Find where the given text appears and provide that cell's center as [X, Y] coordinate. 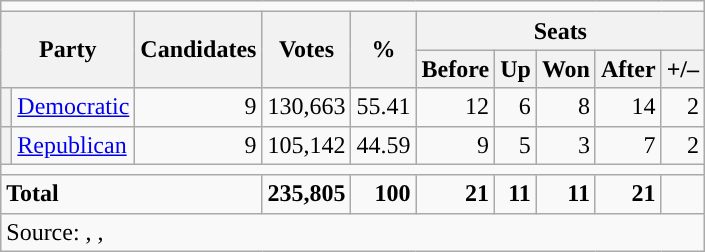
44.59 [384, 145]
235,805 [306, 194]
Total [132, 194]
Party [68, 50]
+/– [682, 69]
100 [384, 194]
105,142 [306, 145]
% [384, 50]
6 [516, 107]
Candidates [198, 50]
130,663 [306, 107]
55.41 [384, 107]
Source: , , [353, 232]
After [628, 69]
Republican [74, 145]
3 [566, 145]
5 [516, 145]
Democratic [74, 107]
8 [566, 107]
14 [628, 107]
7 [628, 145]
Up [516, 69]
Before [456, 69]
Won [566, 69]
Votes [306, 50]
Seats [560, 31]
12 [456, 107]
